Detect which cell encompasses the target text, then output its (X, Y) center coordinate. 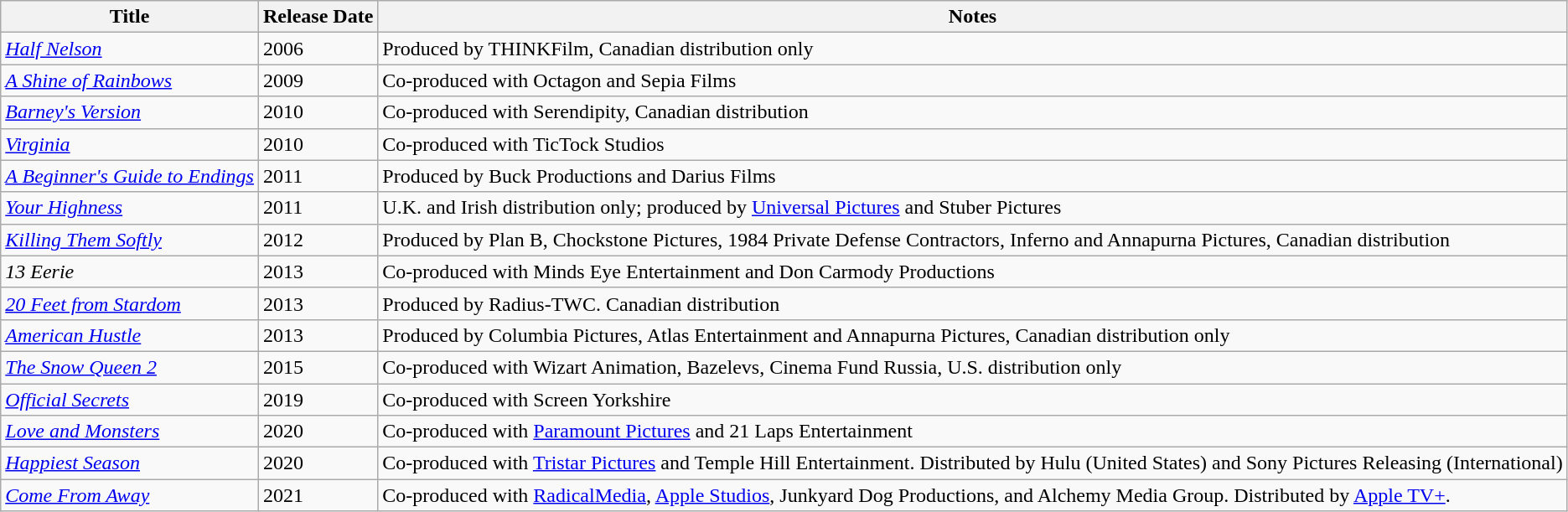
Title (130, 17)
Produced by THINKFilm, Canadian distribution only (972, 49)
A Beginner's Guide to Endings (130, 176)
Co-produced with TicTock Studios (972, 144)
Co-produced with Octagon and Sepia Films (972, 80)
U.K. and Irish distribution only; produced by Universal Pictures and Stuber Pictures (972, 208)
Half Nelson (130, 49)
Co-produced with Minds Eye Entertainment and Don Carmody Productions (972, 272)
Co-produced with RadicalMedia, Apple Studios, Junkyard Dog Productions, and Alchemy Media Group. Distributed by Apple TV+. (972, 495)
2012 (318, 240)
Official Secrets (130, 400)
Notes (972, 17)
2009 (318, 80)
Produced by Radius-TWC. Canadian distribution (972, 303)
Barney's Version (130, 112)
Killing Them Softly (130, 240)
2021 (318, 495)
Release Date (318, 17)
20 Feet from Stardom (130, 303)
Co-produced with Serendipity, Canadian distribution (972, 112)
Co-produced with Wizart Animation, Bazelevs, Cinema Fund Russia, U.S. distribution only (972, 367)
Produced by Plan B, Chockstone Pictures, 1984 Private Defense Contractors, Inferno and Annapurna Pictures, Canadian distribution (972, 240)
2015 (318, 367)
Come From Away (130, 495)
Co-produced with Tristar Pictures and Temple Hill Entertainment. Distributed by Hulu (United States) and Sony Pictures Releasing (International) (972, 463)
Produced by Buck Productions and Darius Films (972, 176)
The Snow Queen 2 (130, 367)
Happiest Season (130, 463)
Co-produced with Screen Yorkshire (972, 400)
2006 (318, 49)
Produced by Columbia Pictures, Atlas Entertainment and Annapurna Pictures, Canadian distribution only (972, 335)
Love and Monsters (130, 432)
2019 (318, 400)
A Shine of Rainbows (130, 80)
Virginia (130, 144)
13 Eerie (130, 272)
Your Highness (130, 208)
American Hustle (130, 335)
Co-produced with Paramount Pictures and 21 Laps Entertainment (972, 432)
